Provide the [X, Y] coordinate of the cell's center where the given text is located.  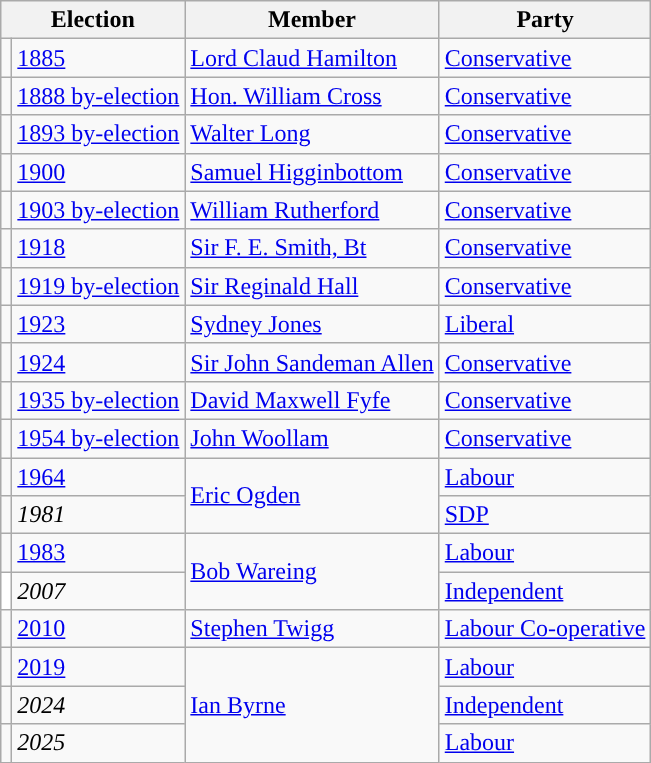
Sydney Jones [312, 324]
2025 [98, 743]
1954 by-election [98, 438]
Party [545, 20]
1924 [98, 362]
Walter Long [312, 134]
Samuel Higginbottom [312, 172]
Liberal [545, 324]
2019 [98, 667]
Sir Reginald Hall [312, 286]
Sir F. E. Smith, Bt [312, 248]
1888 by-election [98, 96]
1919 by-election [98, 286]
Election [93, 20]
1918 [98, 248]
Ian Byrne [312, 705]
Hon. William Cross [312, 96]
Lord Claud Hamilton [312, 58]
Labour Co-operative [545, 629]
Bob Wareing [312, 572]
1903 by-election [98, 210]
SDP [545, 515]
John Woollam [312, 438]
1981 [98, 515]
1885 [98, 58]
1983 [98, 553]
2024 [98, 705]
1900 [98, 172]
1935 by-election [98, 400]
1893 by-election [98, 134]
2007 [98, 591]
Eric Ogden [312, 496]
2010 [98, 629]
Stephen Twigg [312, 629]
David Maxwell Fyfe [312, 400]
Sir John Sandeman Allen [312, 362]
1923 [98, 324]
William Rutherford [312, 210]
1964 [98, 477]
Member [312, 20]
